Capture the cell that displays the provided text and extract its [X, Y] central coordinate. 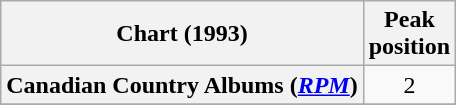
2 [409, 85]
Peakposition [409, 34]
Canadian Country Albums (RPM) [182, 85]
Chart (1993) [182, 34]
